Return [x, y] of the center of cell containing provided text 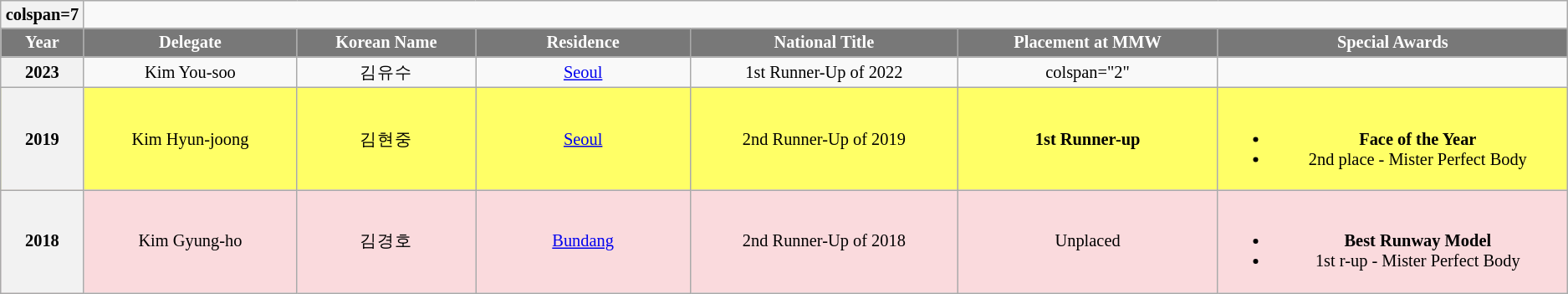
1st Runner-up [1087, 138]
Face of the Year2nd place - Mister Perfect Body [1393, 138]
Bundang [583, 241]
Special Awards [1393, 43]
Year [42, 43]
2023 [42, 72]
김경호 [386, 241]
Korean Name [386, 43]
2nd Runner-Up of 2018 [824, 241]
1st Runner-Up of 2022 [824, 72]
김유수 [386, 72]
Kim Hyun-joong [191, 138]
Kim Gyung-ho [191, 241]
colspan="2" [1087, 72]
Residence [583, 43]
Unplaced [1087, 241]
2nd Runner-Up of 2019 [824, 138]
2019 [42, 138]
Best Runway Model1st r-up - Mister Perfect Body [1393, 241]
2018 [42, 241]
National Title [824, 43]
김현중 [386, 138]
Delegate [191, 43]
colspan=7 [42, 14]
Placement at MMW [1087, 43]
Kim You-soo [191, 72]
